Capture the cell that displays the provided text and extract its [x, y] central coordinate. 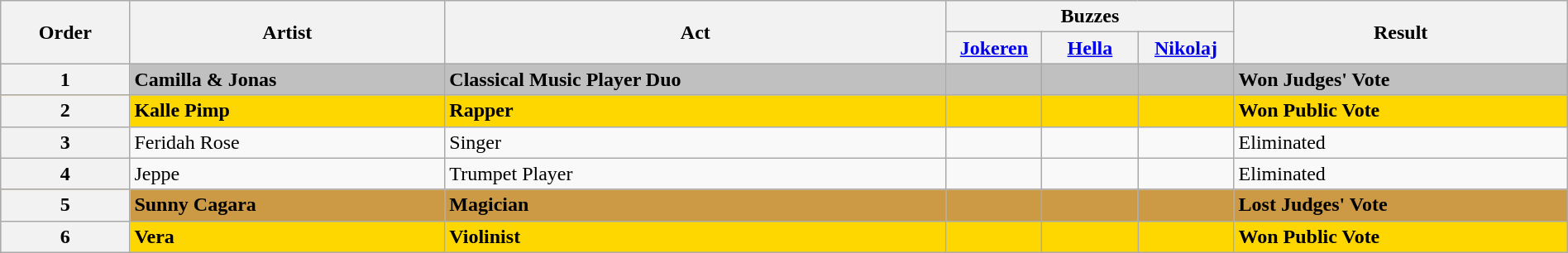
Sunny Cagara [288, 205]
3 [65, 142]
Singer [696, 142]
Violinist [696, 236]
Vera [288, 236]
Order [65, 32]
Jokeren [994, 48]
Lost Judges' Vote [1401, 205]
Magician [696, 205]
Hella [1090, 48]
Jeppe [288, 174]
1 [65, 79]
2 [65, 111]
Feridah Rose [288, 142]
Trumpet Player [696, 174]
5 [65, 205]
6 [65, 236]
Nikolaj [1186, 48]
Artist [288, 32]
Result [1401, 32]
Rapper [696, 111]
4 [65, 174]
Buzzes [1090, 17]
Won Judges' Vote [1401, 79]
Kalle Pimp [288, 111]
Camilla & Jonas [288, 79]
Act [696, 32]
Classical Music Player Duo [696, 79]
